Locate the cell with the specified text and output its [X, Y] center coordinate. 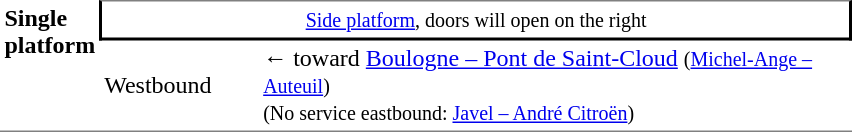
Westbound [180, 86]
Single platform [50, 66]
